Return the [X, Y] coordinate for the center point of the cell that contains the specified text.  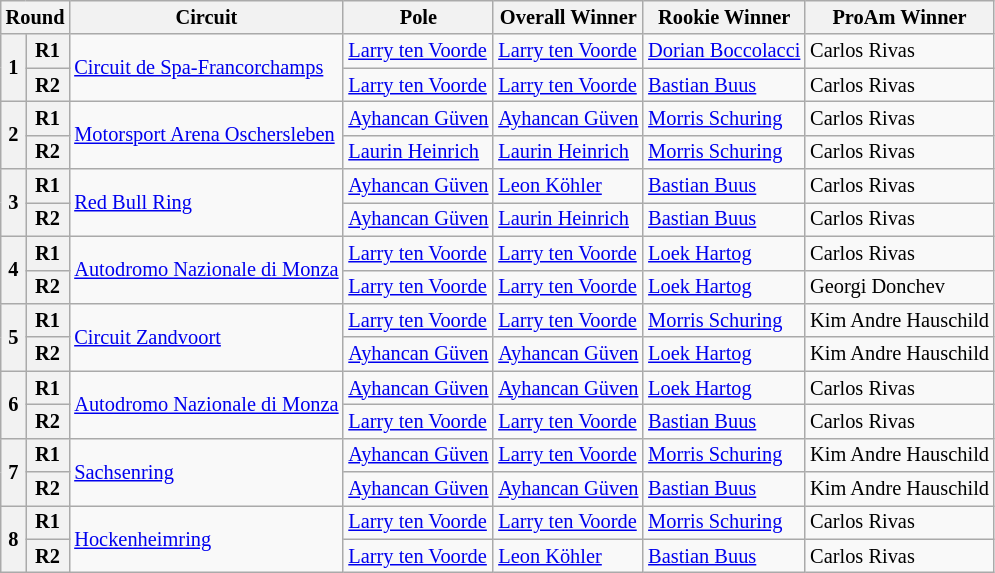
Sachsenring [206, 472]
3 [14, 202]
ProAm Winner [900, 17]
Rookie Winner [724, 17]
Georgi Donchev [900, 287]
2 [14, 134]
Motorsport Arena Oschersleben [206, 134]
Dorian Boccolacci [724, 51]
Overall Winner [568, 17]
Circuit Zandvoort [206, 336]
Circuit de Spa-Francorchamps [206, 68]
Pole [418, 17]
Circuit [206, 17]
Red Bull Ring [206, 202]
5 [14, 336]
7 [14, 472]
4 [14, 270]
8 [14, 538]
Hockenheimring [206, 538]
Round [36, 17]
1 [14, 68]
6 [14, 404]
